Identify which cell holds the provided text, then report its (x, y) central coordinate. 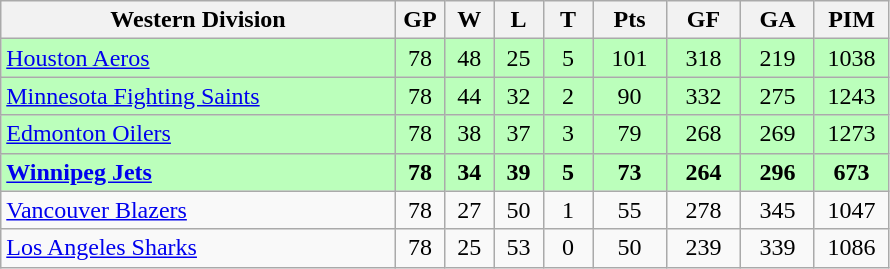
W (470, 20)
44 (470, 96)
PIM (851, 20)
Minnesota Fighting Saints (198, 96)
53 (518, 248)
1273 (851, 134)
219 (778, 58)
101 (630, 58)
275 (778, 96)
38 (470, 134)
GA (778, 20)
1038 (851, 58)
Pts (630, 20)
1047 (851, 210)
278 (704, 210)
1243 (851, 96)
264 (704, 172)
34 (470, 172)
1 (568, 210)
239 (704, 248)
GF (704, 20)
Edmonton Oilers (198, 134)
269 (778, 134)
332 (704, 96)
48 (470, 58)
2 (568, 96)
Vancouver Blazers (198, 210)
32 (518, 96)
268 (704, 134)
L (518, 20)
GP (420, 20)
27 (470, 210)
Winnipeg Jets (198, 172)
90 (630, 96)
Western Division (198, 20)
0 (568, 248)
39 (518, 172)
37 (518, 134)
Houston Aeros (198, 58)
Los Angeles Sharks (198, 248)
1086 (851, 248)
318 (704, 58)
339 (778, 248)
55 (630, 210)
296 (778, 172)
73 (630, 172)
T (568, 20)
345 (778, 210)
3 (568, 134)
79 (630, 134)
673 (851, 172)
